Capture the cell that displays the provided text and extract its [X, Y] central coordinate. 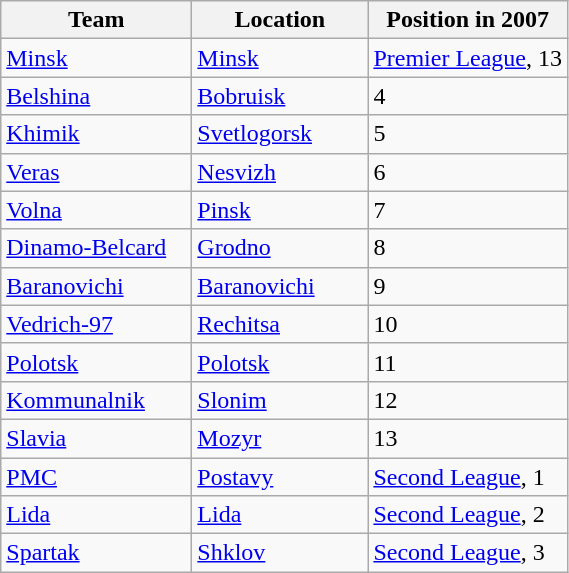
Postavy [280, 477]
Kommunalnik [96, 400]
10 [468, 324]
Second League, 1 [468, 477]
13 [468, 438]
Dinamo-Belcard [96, 248]
Nesvizh [280, 172]
Spartak [96, 553]
Premier League, 13 [468, 58]
9 [468, 286]
Rechitsa [280, 324]
Pinsk [280, 210]
Bobruisk [280, 96]
Volna [96, 210]
12 [468, 400]
Slavia [96, 438]
Veras [96, 172]
5 [468, 134]
Vedrich-97 [96, 324]
11 [468, 362]
Shklov [280, 553]
Location [280, 20]
Second League, 3 [468, 553]
Grodno [280, 248]
8 [468, 248]
6 [468, 172]
Mozyr [280, 438]
4 [468, 96]
PMC [96, 477]
Khimik [96, 134]
7 [468, 210]
Position in 2007 [468, 20]
Belshina [96, 96]
Team [96, 20]
Slonim [280, 400]
Second League, 2 [468, 515]
Svetlogorsk [280, 134]
